Determine the [X, Y] coordinate at the center of the cell enclosing the given text.  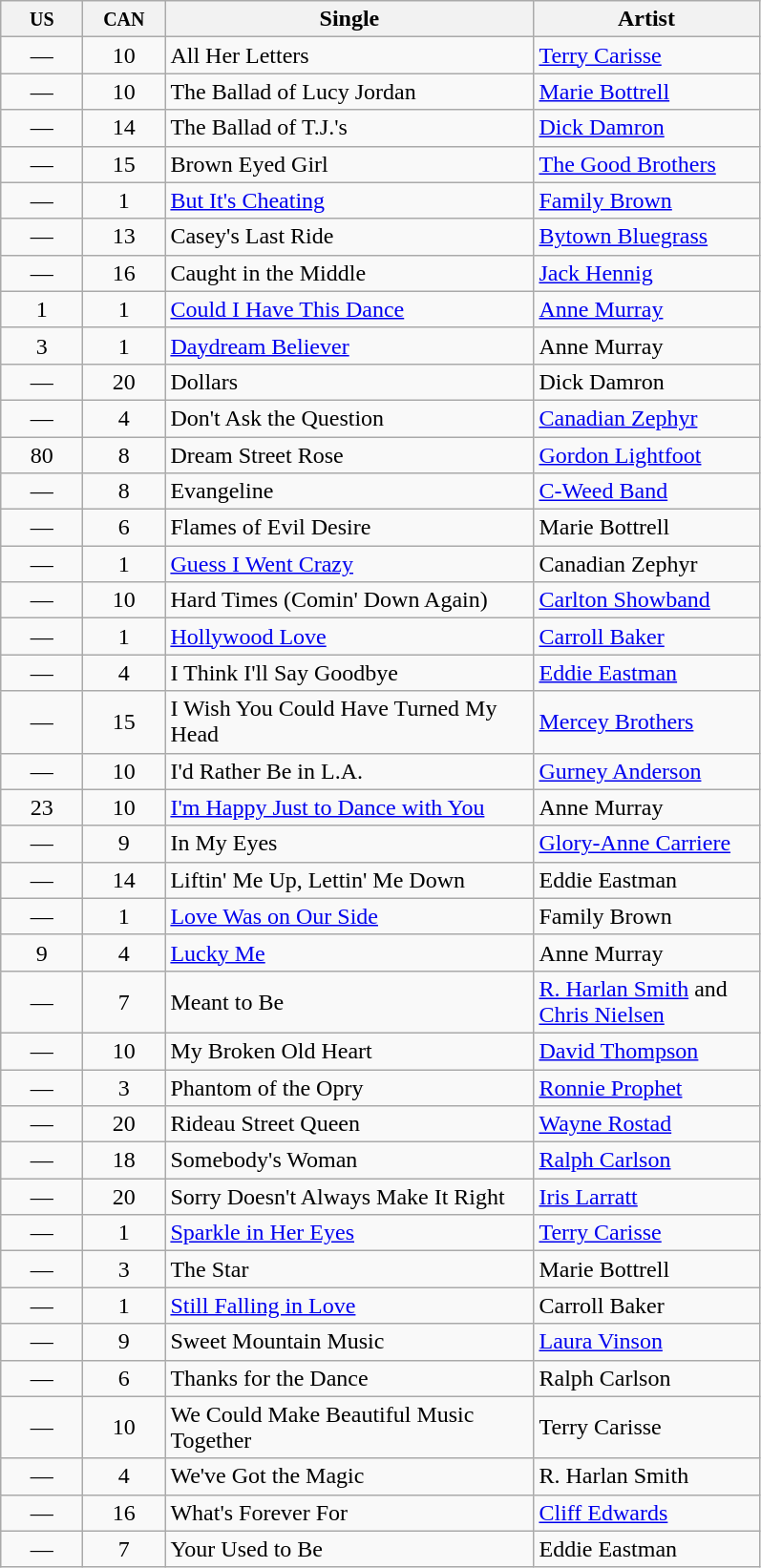
The Ballad of Lucy Jordan [349, 92]
Hard Times (Comin' Down Again) [349, 600]
Bytown Bluegrass [646, 237]
Lucky Me [349, 952]
C-Weed Band [646, 491]
Sweet Mountain Music [349, 1342]
Ronnie Prophet [646, 1087]
What's Forever For [349, 1513]
I'd Rather Be in L.A. [349, 771]
Sorry Doesn't Always Make It Right [349, 1197]
R. Harlan Smith [646, 1476]
CAN [124, 19]
My Broken Old Heart [349, 1051]
Thanks for the Dance [349, 1378]
I Wish You Could Have Turned My Head [349, 721]
Somebody's Woman [349, 1160]
Guess I Went Crazy [349, 564]
Dollars [349, 382]
Could I Have This Dance [349, 309]
Cliff Edwards [646, 1513]
The Ballad of T.J.'s [349, 128]
Gurney Anderson [646, 771]
Caught in the Middle [349, 273]
I'm Happy Just to Dance with You [349, 807]
R. Harlan Smith and Chris Nielsen [646, 1002]
Dream Street Rose [349, 455]
Artist [646, 19]
The Good Brothers [646, 164]
23 [42, 807]
18 [124, 1160]
Carlton Showband [646, 600]
Flames of Evil Desire [349, 528]
Hollywood Love [349, 637]
Rideau Street Queen [349, 1124]
Your Used to Be [349, 1549]
Iris Larratt [646, 1197]
Love Was on Our Side [349, 916]
I Think I'll Say Goodbye [349, 673]
Mercey Brothers [646, 721]
Liftin' Me Up, Lettin' Me Down [349, 880]
Sparkle in Her Eyes [349, 1233]
We've Got the Magic [349, 1476]
Phantom of the Opry [349, 1087]
Evangeline [349, 491]
Single [349, 19]
Meant to Be [349, 1002]
We Could Make Beautiful Music Together [349, 1428]
Laura Vinson [646, 1342]
David Thompson [646, 1051]
Brown Eyed Girl [349, 164]
US [42, 19]
13 [124, 237]
Still Falling in Love [349, 1306]
But It's Cheating [349, 200]
The Star [349, 1269]
Don't Ask the Question [349, 418]
Glory-Anne Carriere [646, 844]
Wayne Rostad [646, 1124]
In My Eyes [349, 844]
Jack Hennig [646, 273]
Daydream Believer [349, 345]
80 [42, 455]
All Her Letters [349, 55]
Casey's Last Ride [349, 237]
Gordon Lightfoot [646, 455]
